Locate the cell with the specified text and output its (x, y) center coordinate. 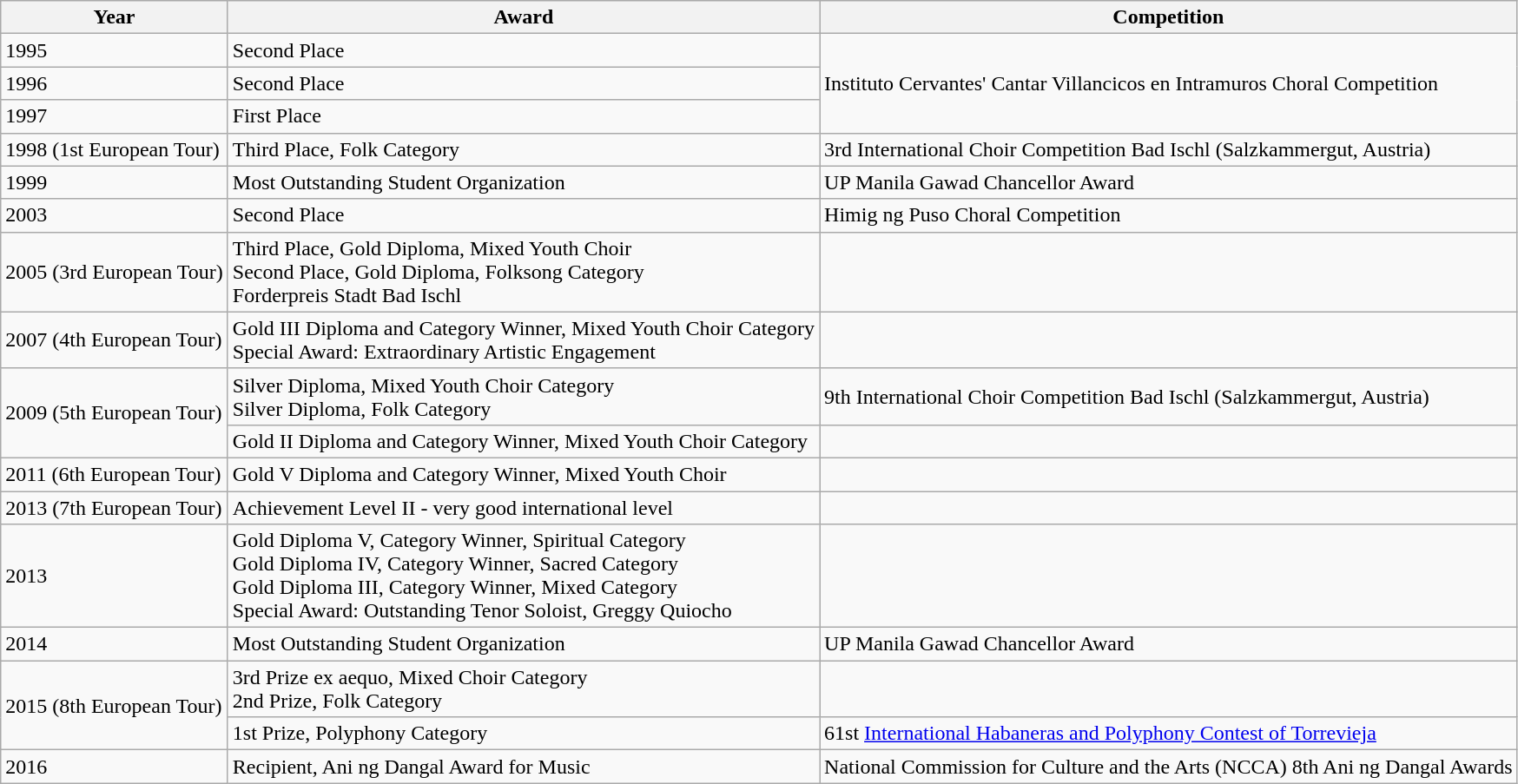
Achievement Level II - very good international level (523, 508)
3rd Prize ex aequo, Mixed Choir Category2nd Prize, Folk Category (523, 689)
61st International Habaneras and Polyphony Contest of Torrevieja (1169, 734)
Recipient, Ani ng Dangal Award for Music (523, 767)
Third Place, Folk Category (523, 149)
1997 (115, 116)
Year (115, 17)
2014 (115, 644)
2007 (4th European Tour) (115, 340)
Award (523, 17)
2013 (7th European Tour) (115, 508)
2016 (115, 767)
Gold III Diploma and Category Winner, Mixed Youth Choir CategorySpecial Award: Extraordinary Artistic Engagement (523, 340)
2013 (115, 576)
Third Place, Gold Diploma, Mixed Youth ChoirSecond Place, Gold Diploma, Folksong CategoryForderpreis Stadt Bad Ischl (523, 272)
1998 (1st European Tour) (115, 149)
Himig ng Puso Choral Competition (1169, 215)
2009 (5th European Tour) (115, 413)
2003 (115, 215)
National Commission for Culture and the Arts (NCCA) 8th Ani ng Dangal Awards (1169, 767)
9th International Choir Competition Bad Ischl (Salzkammergut, Austria) (1169, 396)
2015 (8th European Tour) (115, 705)
3rd International Choir Competition Bad Ischl (Salzkammergut, Austria) (1169, 149)
1996 (115, 83)
Gold V Diploma and Category Winner, Mixed Youth Choir (523, 474)
2011 (6th European Tour) (115, 474)
1st Prize, Polyphony Category (523, 734)
1995 (115, 50)
2005 (3rd European Tour) (115, 272)
First Place (523, 116)
Gold II Diploma and Category Winner, Mixed Youth Choir Category (523, 441)
Instituto Cervantes' Cantar Villancicos en Intramuros Choral Competition (1169, 83)
1999 (115, 182)
Silver Diploma, Mixed Youth Choir CategorySilver Diploma, Folk Category (523, 396)
Competition (1169, 17)
